Provide the [X, Y] coordinate of the cell's center where the given text is located.  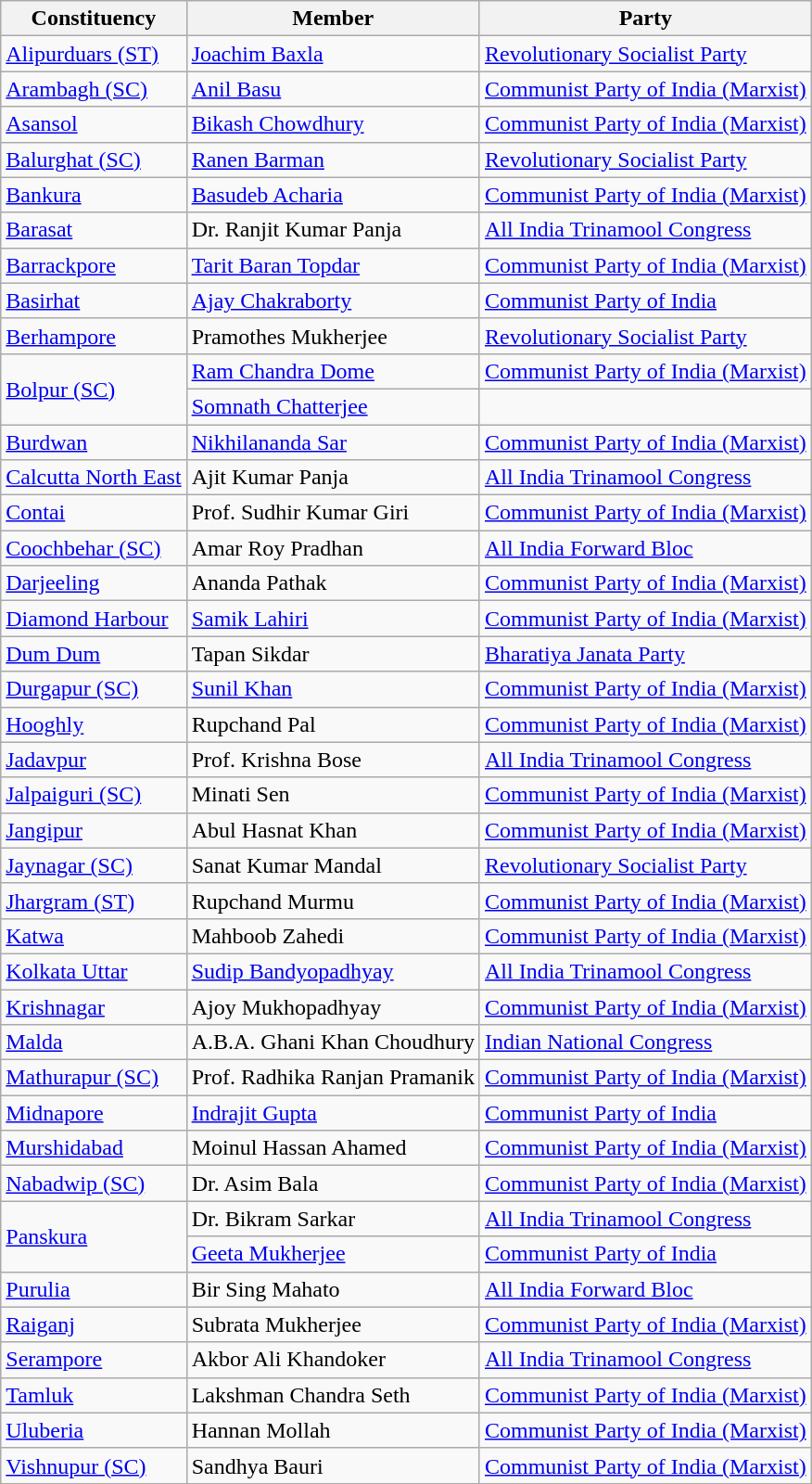
Moinul Hassan Ahamed [333, 1148]
Durgapur (SC) [94, 689]
Prof. Sudhir Kumar Giri [333, 513]
Ajit Kumar Panja [333, 478]
Jaynagar (SC) [94, 865]
Rupchand Murmu [333, 901]
Jadavpur [94, 760]
Tamluk [94, 1395]
Barasat [94, 230]
Panskura [94, 1236]
Arambagh (SC) [94, 89]
Indrajit Gupta [333, 1113]
Amar Roy Pradhan [333, 548]
Joachim Baxla [333, 54]
Vishnupur (SC) [94, 1465]
Prof. Krishna Bose [333, 760]
Dum Dum [94, 654]
Bharatiya Janata Party [645, 654]
Member [333, 19]
Dr. Asim Bala [333, 1183]
Mathurapur (SC) [94, 1078]
Geeta Mukherjee [333, 1254]
Asansol [94, 124]
Minati Sen [333, 795]
Nikhilananda Sar [333, 442]
Jhargram (ST) [94, 901]
Balurghat (SC) [94, 160]
Serampore [94, 1360]
Tarit Baran Topdar [333, 265]
Basirhat [94, 301]
Dr. Bikram Sarkar [333, 1219]
Jalpaiguri (SC) [94, 795]
Berhampore [94, 336]
Kolkata Uttar [94, 971]
Darjeeling [94, 583]
Bikash Chowdhury [333, 124]
Abul Hasnat Khan [333, 830]
Purulia [94, 1289]
Subrata Mukherjee [333, 1324]
Tapan Sikdar [333, 654]
A.B.A. Ghani Khan Choudhury [333, 1043]
Burdwan [94, 442]
Ananda Pathak [333, 583]
Constituency [94, 19]
Akbor Ali Khandoker [333, 1360]
Party [645, 19]
Sunil Khan [333, 689]
Bankura [94, 195]
Dr. Ranjit Kumar Panja [333, 230]
Raiganj [94, 1324]
Nabadwip (SC) [94, 1183]
Barrackpore [94, 265]
Diamond Harbour [94, 619]
Rupchand Pal [333, 724]
Sandhya Bauri [333, 1465]
Indian National Congress [645, 1043]
Ajay Chakraborty [333, 301]
Uluberia [94, 1430]
Alipurduars (ST) [94, 54]
Ajoy Mukhopadhyay [333, 1006]
Malda [94, 1043]
Krishnagar [94, 1006]
Coochbehar (SC) [94, 548]
Calcutta North East [94, 478]
Contai [94, 513]
Somnath Chatterjee [333, 406]
Bolpur (SC) [94, 389]
Hannan Mollah [333, 1430]
Bir Sing Mahato [333, 1289]
Hooghly [94, 724]
Ram Chandra Dome [333, 371]
Murshidabad [94, 1148]
Lakshman Chandra Seth [333, 1395]
Samik Lahiri [333, 619]
Ranen Barman [333, 160]
Anil Basu [333, 89]
Sudip Bandyopadhyay [333, 971]
Sanat Kumar Mandal [333, 865]
Pramothes Mukherjee [333, 336]
Mahboob Zahedi [333, 936]
Katwa [94, 936]
Prof. Radhika Ranjan Pramanik [333, 1078]
Basudeb Acharia [333, 195]
Jangipur [94, 830]
Midnapore [94, 1113]
